Find where the given text appears and provide that cell's center as [x, y] coordinate. 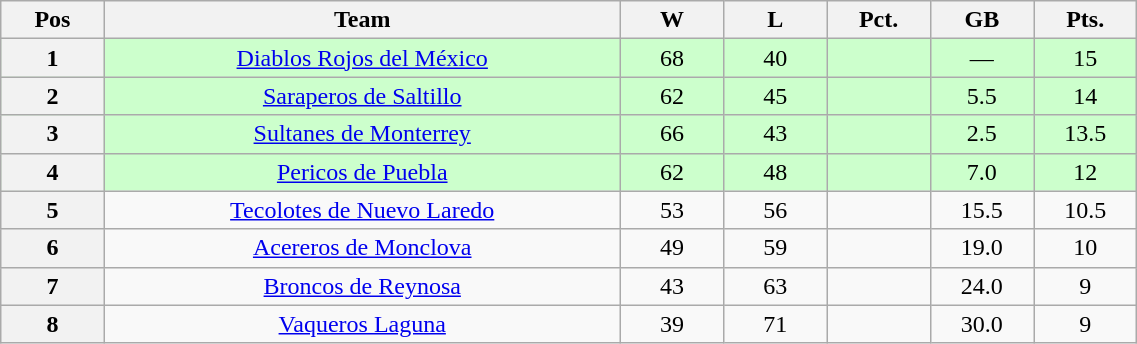
Pts. [1086, 20]
2.5 [982, 134]
19.0 [982, 248]
48 [776, 172]
6 [52, 248]
W [672, 20]
56 [776, 210]
GB [982, 20]
5.5 [982, 96]
30.0 [982, 324]
Vaqueros Laguna [362, 324]
68 [672, 58]
Sultanes de Monterrey [362, 134]
15.5 [982, 210]
10 [1086, 248]
Acereros de Monclova [362, 248]
L [776, 20]
66 [672, 134]
14 [1086, 96]
7 [52, 286]
12 [1086, 172]
8 [52, 324]
3 [52, 134]
Pos [52, 20]
Tecolotes de Nuevo Laredo [362, 210]
Diablos Rojos del México [362, 58]
Team [362, 20]
Pericos de Puebla [362, 172]
1 [52, 58]
24.0 [982, 286]
39 [672, 324]
7.0 [982, 172]
2 [52, 96]
13.5 [1086, 134]
71 [776, 324]
63 [776, 286]
Saraperos de Saltillo [362, 96]
Broncos de Reynosa [362, 286]
10.5 [1086, 210]
15 [1086, 58]
49 [672, 248]
59 [776, 248]
40 [776, 58]
5 [52, 210]
53 [672, 210]
— [982, 58]
4 [52, 172]
Pct. [878, 20]
45 [776, 96]
